Identify which cell holds the provided text, then report its (x, y) central coordinate. 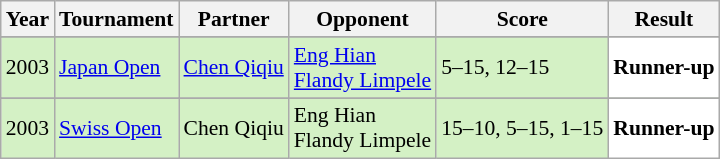
Partner (234, 19)
Result (664, 19)
5–15, 12–15 (522, 68)
Japan Open (116, 68)
Swiss Open (116, 128)
Year (28, 19)
Tournament (116, 19)
15–10, 5–15, 1–15 (522, 128)
Score (522, 19)
Opponent (362, 19)
